Locate the cell with the specified text and output its (x, y) center coordinate. 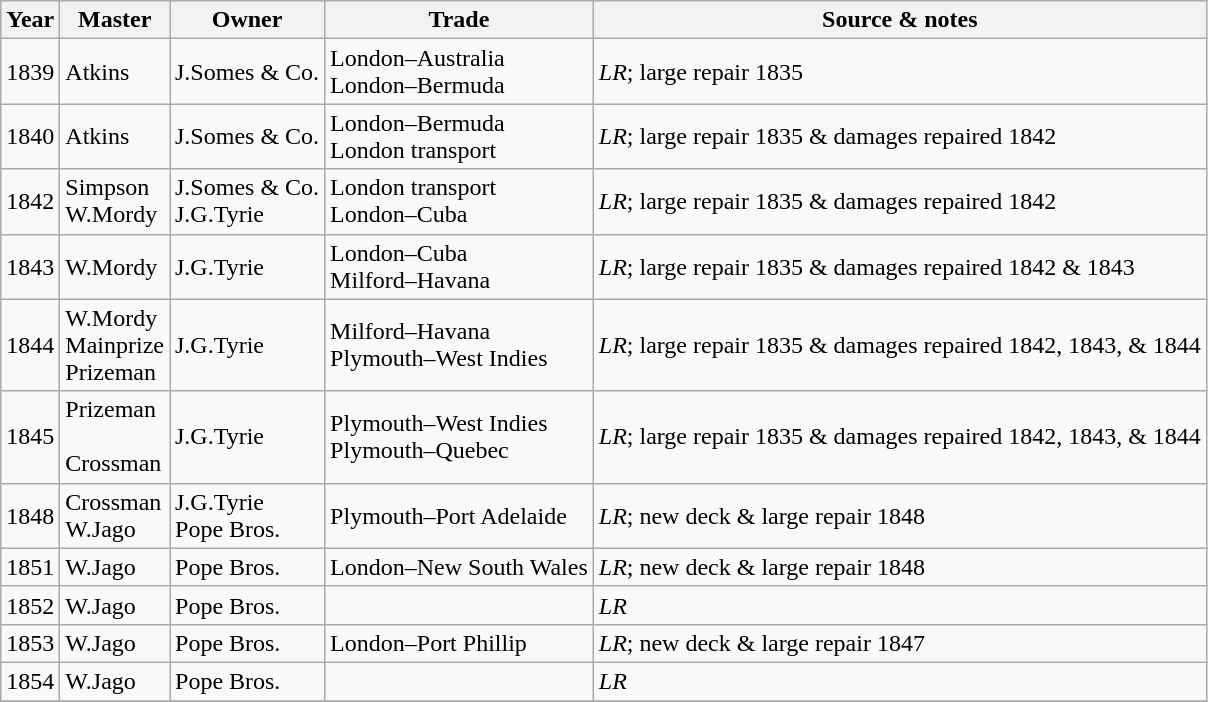
1852 (30, 605)
1854 (30, 681)
1840 (30, 136)
Plymouth–West IndiesPlymouth–Quebec (460, 437)
London–BermudaLondon transport (460, 136)
1844 (30, 345)
LR; new deck & large repair 1847 (900, 643)
CrossmanW.Jago (115, 516)
LR; large repair 1835 & damages repaired 1842 & 1843 (900, 266)
1843 (30, 266)
1853 (30, 643)
Master (115, 20)
Owner (248, 20)
Source & notes (900, 20)
London–New South Wales (460, 567)
W.Mordy (115, 266)
1851 (30, 567)
Plymouth–Port Adelaide (460, 516)
W.MordyMainprizePrizeman (115, 345)
PrizemanCrossman (115, 437)
1845 (30, 437)
J.Somes & Co.J.G.Tyrie (248, 202)
1839 (30, 72)
London transportLondon–Cuba (460, 202)
Year (30, 20)
LR; large repair 1835 (900, 72)
Milford–HavanaPlymouth–West Indies (460, 345)
1848 (30, 516)
J.G.TyriePope Bros. (248, 516)
1842 (30, 202)
London–CubaMilford–Havana (460, 266)
London–Port Phillip (460, 643)
London–AustraliaLondon–Bermuda (460, 72)
Trade (460, 20)
SimpsonW.Mordy (115, 202)
